Capture the cell that displays the provided text and extract its [x, y] central coordinate. 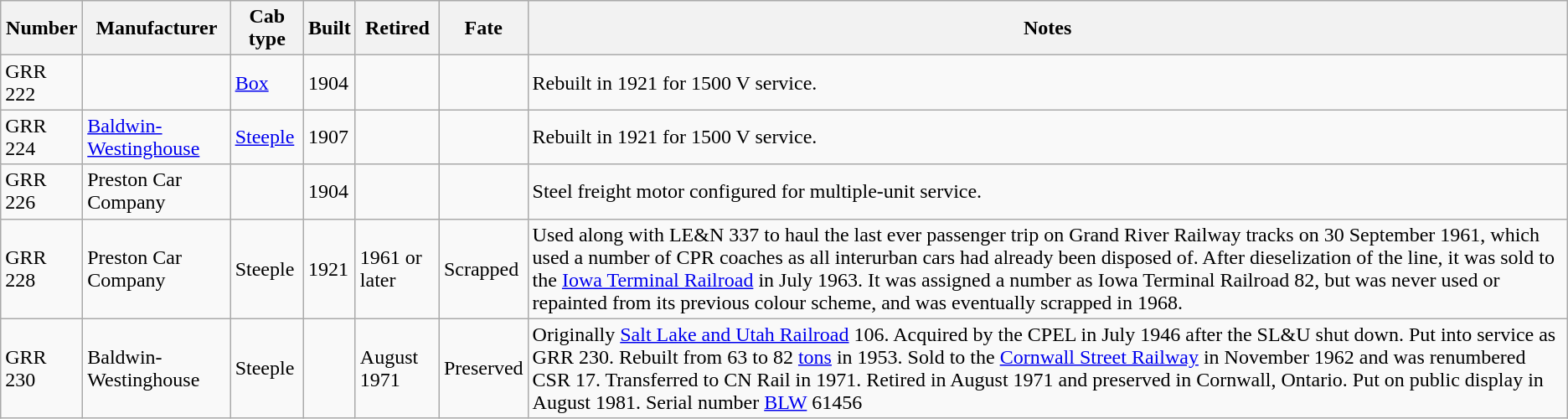
Steel freight motor configured for multiple-unit service. [1047, 191]
GRR 222 [42, 82]
Retired [397, 28]
1907 [330, 137]
GRR 230 [42, 369]
GRR 226 [42, 191]
Cab type [266, 28]
Notes [1047, 28]
Fate [483, 28]
1921 [330, 268]
Preserved [483, 369]
Built [330, 28]
August 1971 [397, 369]
GRR 228 [42, 268]
Number [42, 28]
Box [266, 82]
Scrapped [483, 268]
GRR 224 [42, 137]
Manufacturer [157, 28]
1961 or later [397, 268]
